Locate the cell with the specified text and output its (x, y) center coordinate. 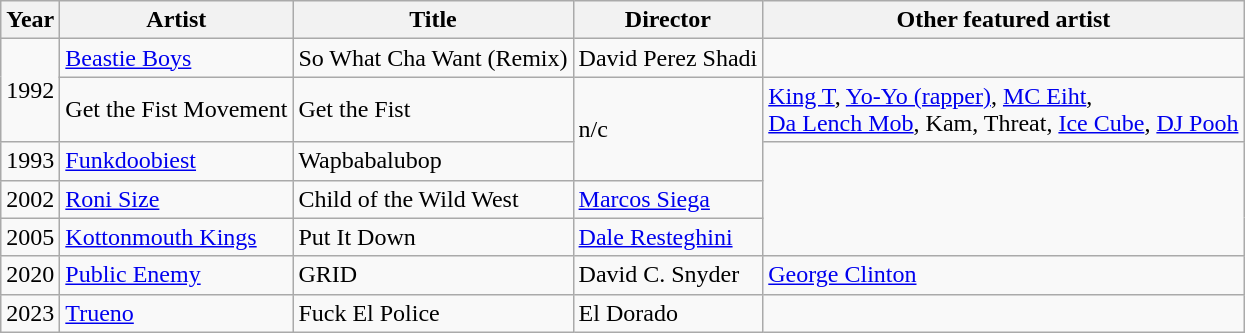
Trueno (176, 313)
Dale Resteghini (668, 237)
Wapbabalubop (433, 161)
Year (30, 20)
So What Cha Want (Remix) (433, 58)
Get the Fist (433, 110)
Get the Fist Movement (176, 110)
GRID (433, 275)
Beastie Boys (176, 58)
n/c (668, 128)
Fuck El Police (433, 313)
Kottonmouth Kings (176, 237)
2020 (30, 275)
Director (668, 20)
Artist (176, 20)
David Perez Shadi (668, 58)
2005 (30, 237)
Roni Size (176, 199)
Put It Down (433, 237)
El Dorado (668, 313)
Funkdoobiest (176, 161)
Child of the Wild West (433, 199)
Marcos Siega (668, 199)
King T, Yo-Yo (rapper), MC Eiht,Da Lench Mob, Kam, Threat, Ice Cube, DJ Pooh (1004, 110)
1993 (30, 161)
2002 (30, 199)
David C. Snyder (668, 275)
Public Enemy (176, 275)
Title (433, 20)
2023 (30, 313)
1992 (30, 90)
Other featured artist (1004, 20)
George Clinton (1004, 275)
